Find where the given text appears and provide that cell's center as [x, y] coordinate. 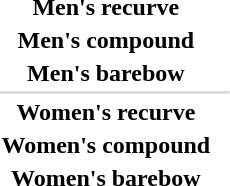
Women's recurve [106, 112]
Women's compound [106, 145]
Men's barebow [106, 73]
Men's compound [106, 40]
